Detect which cell encompasses the target text, then output its [x, y] center coordinate. 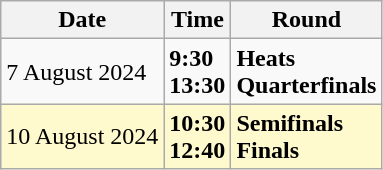
Date [82, 20]
SemifinalsFinals [306, 136]
7 August 2024 [82, 72]
10 August 2024 [82, 136]
10:3012:40 [198, 136]
9:3013:30 [198, 72]
Round [306, 20]
Time [198, 20]
HeatsQuarterfinals [306, 72]
